Return [x, y] of the center of cell containing provided text 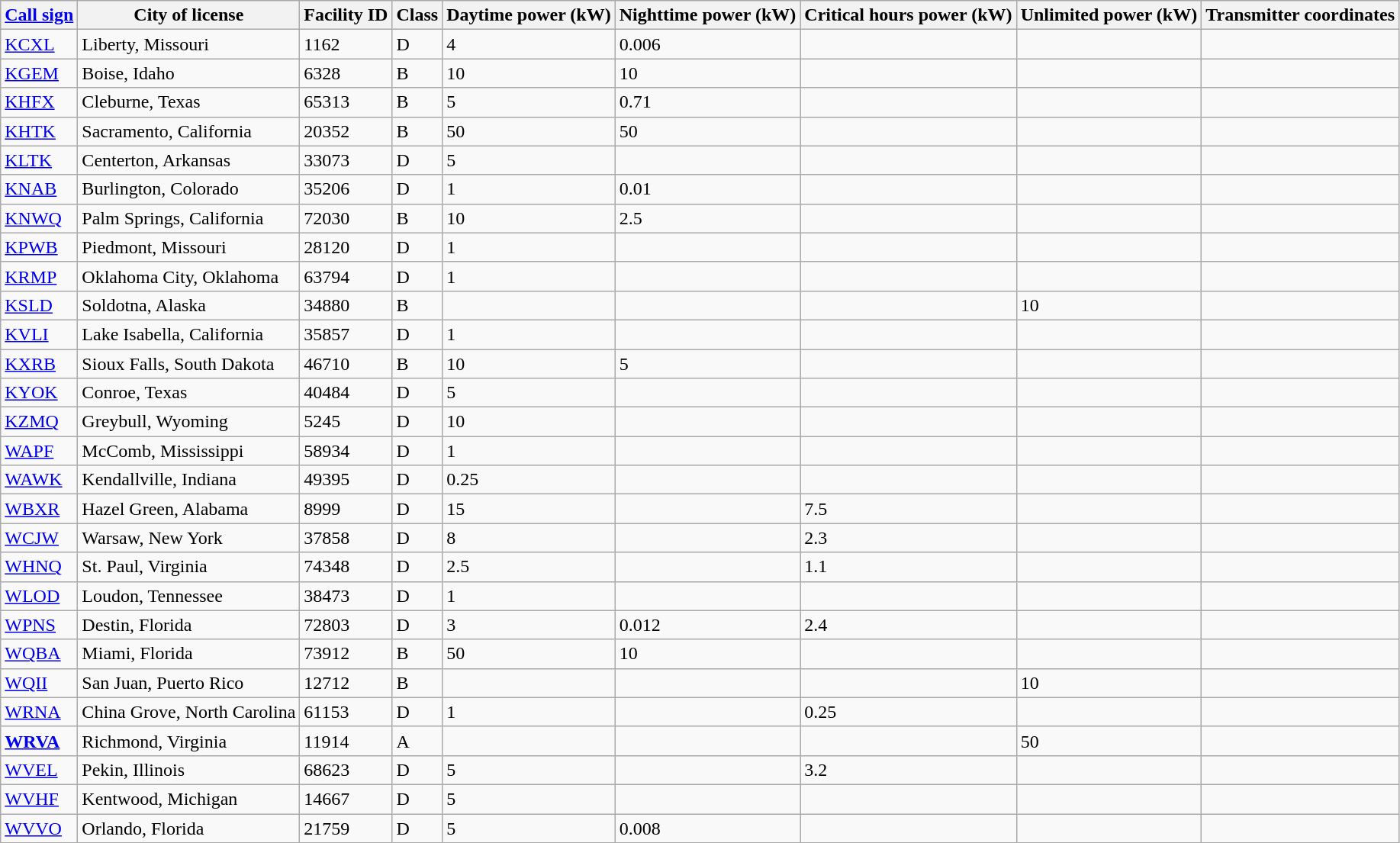
2.3 [908, 538]
KSLD [40, 305]
34880 [346, 305]
A [417, 741]
Oklahoma City, Oklahoma [189, 276]
City of license [189, 15]
61153 [346, 712]
Unlimited power (kW) [1109, 15]
Critical hours power (kW) [908, 15]
0.006 [708, 44]
73912 [346, 654]
Orlando, Florida [189, 828]
WAWK [40, 480]
0.008 [708, 828]
Daytime power (kW) [529, 15]
KGEM [40, 73]
3.2 [908, 770]
Destin, Florida [189, 625]
49395 [346, 480]
Richmond, Virginia [189, 741]
40484 [346, 393]
KNAB [40, 189]
14667 [346, 799]
46710 [346, 364]
3 [529, 625]
WRVA [40, 741]
Warsaw, New York [189, 538]
74348 [346, 567]
8 [529, 538]
Burlington, Colorado [189, 189]
0.71 [708, 102]
WVEL [40, 770]
6328 [346, 73]
63794 [346, 276]
Transmitter coordinates [1300, 15]
Nighttime power (kW) [708, 15]
11914 [346, 741]
21759 [346, 828]
Greybull, Wyoming [189, 422]
Facility ID [346, 15]
Miami, Florida [189, 654]
WQII [40, 683]
WVHF [40, 799]
35857 [346, 334]
Conroe, Texas [189, 393]
Lake Isabella, California [189, 334]
WQBA [40, 654]
Liberty, Missouri [189, 44]
KVLI [40, 334]
20352 [346, 131]
WLOD [40, 596]
WVVO [40, 828]
15 [529, 509]
WBXR [40, 509]
1.1 [908, 567]
Centerton, Arkansas [189, 160]
Loudon, Tennessee [189, 596]
San Juan, Puerto Rico [189, 683]
KRMP [40, 276]
2.4 [908, 625]
KNWQ [40, 218]
28120 [346, 247]
72030 [346, 218]
1162 [346, 44]
KPWB [40, 247]
Pekin, Illinois [189, 770]
Kentwood, Michigan [189, 799]
KLTK [40, 160]
72803 [346, 625]
Class [417, 15]
0.01 [708, 189]
St. Paul, Virginia [189, 567]
35206 [346, 189]
Boise, Idaho [189, 73]
WCJW [40, 538]
7.5 [908, 509]
Piedmont, Missouri [189, 247]
KXRB [40, 364]
Cleburne, Texas [189, 102]
Soldotna, Alaska [189, 305]
Call sign [40, 15]
Palm Springs, California [189, 218]
58934 [346, 451]
WAPF [40, 451]
WHNQ [40, 567]
5245 [346, 422]
China Grove, North Carolina [189, 712]
33073 [346, 160]
McComb, Mississippi [189, 451]
Hazel Green, Alabama [189, 509]
KHTK [40, 131]
8999 [346, 509]
Kendallville, Indiana [189, 480]
65313 [346, 102]
68623 [346, 770]
KCXL [40, 44]
KHFX [40, 102]
38473 [346, 596]
37858 [346, 538]
KZMQ [40, 422]
Sacramento, California [189, 131]
Sioux Falls, South Dakota [189, 364]
WRNA [40, 712]
0.012 [708, 625]
WPNS [40, 625]
KYOK [40, 393]
12712 [346, 683]
4 [529, 44]
